Output the [X, Y] coordinate of the center of the cell containing the given text.  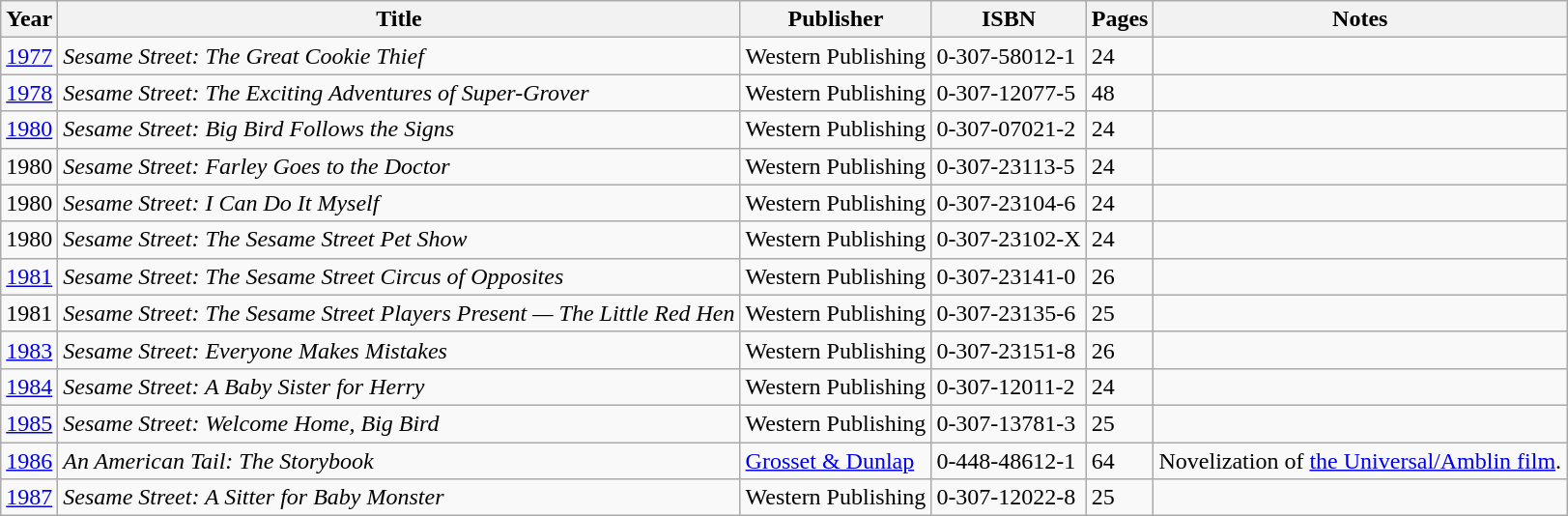
Publisher [836, 19]
0-307-23104-6 [1009, 203]
Notes [1360, 19]
0-307-07021-2 [1009, 129]
1977 [29, 56]
Sesame Street: Farley Goes to the Doctor [399, 166]
Grosset & Dunlap [836, 461]
Sesame Street: The Exciting Adventures of Super-Grover [399, 93]
Year [29, 19]
0-307-13781-3 [1009, 423]
1985 [29, 423]
Sesame Street: The Sesame Street Players Present — The Little Red Hen [399, 313]
Sesame Street: I Can Do It Myself [399, 203]
Sesame Street: A Baby Sister for Herry [399, 387]
0-307-12011-2 [1009, 387]
0-448-48612-1 [1009, 461]
Sesame Street: Everyone Makes Mistakes [399, 350]
0-307-23141-0 [1009, 276]
48 [1120, 93]
Pages [1120, 19]
Sesame Street: The Sesame Street Pet Show [399, 240]
Sesame Street: A Sitter for Baby Monster [399, 498]
Sesame Street: Big Bird Follows the Signs [399, 129]
0-307-23113-5 [1009, 166]
Sesame Street: Welcome Home, Big Bird [399, 423]
1984 [29, 387]
1983 [29, 350]
0-307-12077-5 [1009, 93]
0-307-12022-8 [1009, 498]
0-307-23135-6 [1009, 313]
Title [399, 19]
64 [1120, 461]
1987 [29, 498]
ISBN [1009, 19]
0-307-23102-X [1009, 240]
0-307-58012-1 [1009, 56]
0-307-23151-8 [1009, 350]
Novelization of the Universal/Amblin film. [1360, 461]
1978 [29, 93]
1986 [29, 461]
Sesame Street: The Great Cookie Thief [399, 56]
Sesame Street: The Sesame Street Circus of Opposites [399, 276]
An American Tail: The Storybook [399, 461]
